Return the (X, Y) coordinate for the center point of the cell that contains the specified text.  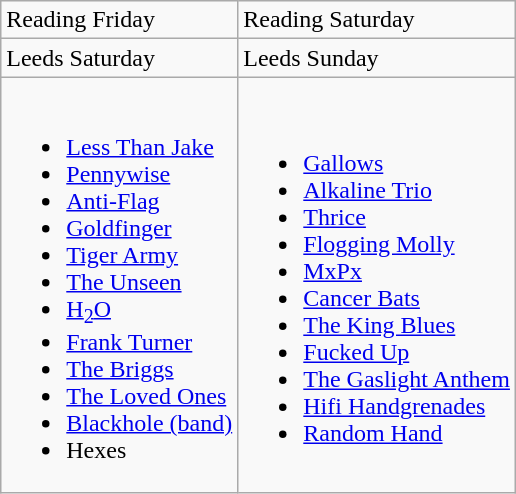
Leeds Sunday (377, 58)
Leeds Saturday (120, 58)
Reading Saturday (377, 20)
Reading Friday (120, 20)
Less Than JakePennywiseAnti-FlagGoldfingerTiger ArmyThe UnseenH2OFrank TurnerThe BriggsThe Loved OnesBlackhole (band)Hexes (120, 285)
GallowsAlkaline TrioThriceFlogging MollyMxPxCancer BatsThe King BluesFucked UpThe Gaslight AnthemHifi HandgrenadesRandom Hand (377, 285)
